For the text-containing cell, return its midpoint in (x, y) coordinate format. 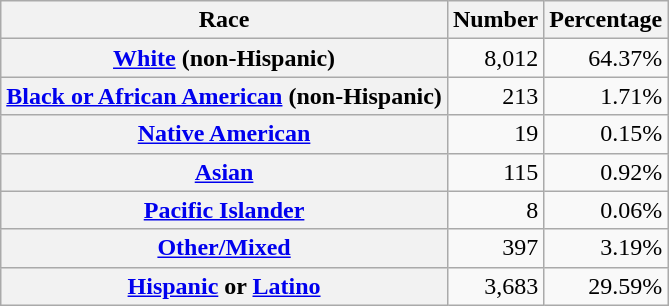
Pacific Islander (224, 210)
29.59% (606, 286)
Percentage (606, 20)
19 (495, 134)
Other/Mixed (224, 248)
Number (495, 20)
3.19% (606, 248)
1.71% (606, 96)
213 (495, 96)
Black or African American (non-Hispanic) (224, 96)
Hispanic or Latino (224, 286)
115 (495, 172)
8,012 (495, 58)
397 (495, 248)
0.92% (606, 172)
0.06% (606, 210)
0.15% (606, 134)
Native American (224, 134)
Asian (224, 172)
8 (495, 210)
Race (224, 20)
64.37% (606, 58)
White (non-Hispanic) (224, 58)
3,683 (495, 286)
